Pinpoint the cell where the given text exists, returning its [X, Y] midpoint coordinate. 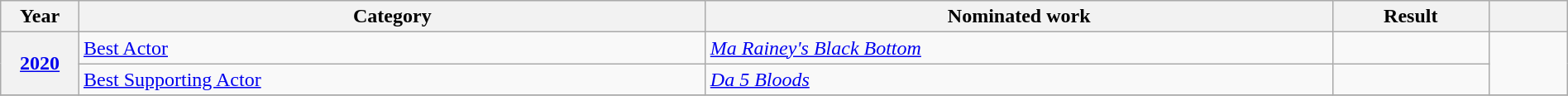
Nominated work [1019, 17]
Category [392, 17]
2020 [40, 64]
Da 5 Bloods [1019, 79]
Ma Rainey's Black Bottom [1019, 48]
Result [1411, 17]
Year [40, 17]
Best Supporting Actor [392, 79]
Best Actor [392, 48]
